Find where the given text appears and provide that cell's center as [X, Y] coordinate. 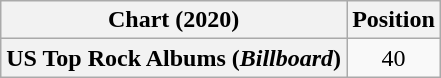
Chart (2020) [174, 20]
Position [394, 20]
US Top Rock Albums (Billboard) [174, 58]
40 [394, 58]
